From the cell containing the given text, extract its center point as [X, Y] coordinate. 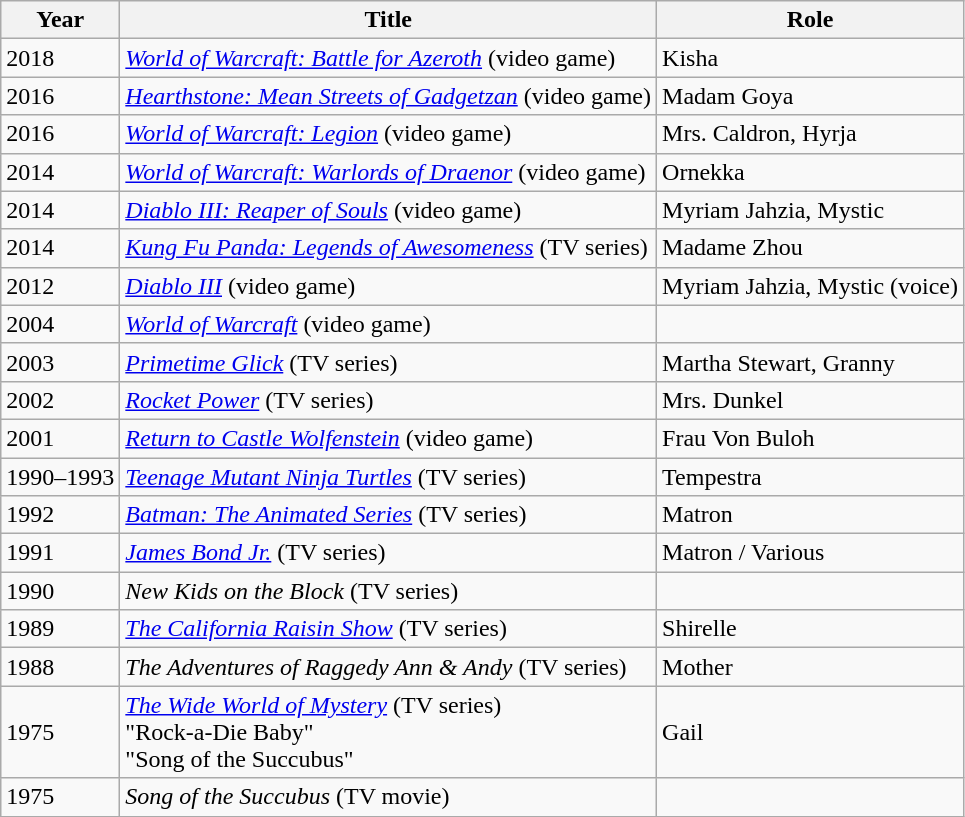
2004 [60, 324]
Kisha [810, 58]
Diablo III (video game) [388, 286]
Song of the Succubus (TV movie) [388, 797]
1992 [60, 515]
World of Warcraft (video game) [388, 324]
1989 [60, 629]
1990–1993 [60, 477]
Teenage Mutant Ninja Turtles (TV series) [388, 477]
1990 [60, 591]
The Wide World of Mystery (TV series)"Rock-a-Die Baby""Song of the Succubus" [388, 732]
New Kids on the Block (TV series) [388, 591]
Primetime Glick (TV series) [388, 362]
2018 [60, 58]
Gail [810, 732]
Shirelle [810, 629]
Year [60, 20]
World of Warcraft: Battle for Azeroth (video game) [388, 58]
1991 [60, 553]
Myriam Jahzia, Mystic (voice) [810, 286]
Rocket Power (TV series) [388, 400]
Madam Goya [810, 96]
Tempestra [810, 477]
Mother [810, 667]
Frau Von Buloh [810, 438]
Mrs. Caldron, Hyrja [810, 134]
Role [810, 20]
Kung Fu Panda: Legends of Awesomeness (TV series) [388, 248]
Madame Zhou [810, 248]
1988 [60, 667]
The Adventures of Raggedy Ann & Andy (TV series) [388, 667]
James Bond Jr. (TV series) [388, 553]
Return to Castle Wolfenstein (video game) [388, 438]
Mrs. Dunkel [810, 400]
Hearthstone: Mean Streets of Gadgetzan (video game) [388, 96]
Title [388, 20]
Matron [810, 515]
2012 [60, 286]
Diablo III: Reaper of Souls (video game) [388, 210]
The California Raisin Show (TV series) [388, 629]
Myriam Jahzia, Mystic [810, 210]
2001 [60, 438]
Ornekka [810, 172]
World of Warcraft: Legion (video game) [388, 134]
Matron / Various [810, 553]
2003 [60, 362]
World of Warcraft: Warlords of Draenor (video game) [388, 172]
Batman: The Animated Series (TV series) [388, 515]
Martha Stewart, Granny [810, 362]
2002 [60, 400]
